Extract the (X, Y) coordinate from the center of the cell holding the provided text.  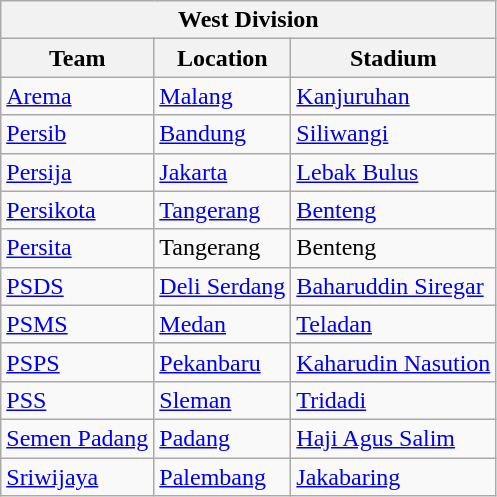
Padang (222, 438)
Persita (78, 248)
Lebak Bulus (394, 172)
Malang (222, 96)
West Division (248, 20)
Sriwijaya (78, 477)
Palembang (222, 477)
Sleman (222, 400)
Persikota (78, 210)
Arema (78, 96)
Team (78, 58)
PSMS (78, 324)
PSS (78, 400)
Teladan (394, 324)
Persija (78, 172)
Kaharudin Nasution (394, 362)
Deli Serdang (222, 286)
Jakarta (222, 172)
Semen Padang (78, 438)
Persib (78, 134)
Baharuddin Siregar (394, 286)
Haji Agus Salim (394, 438)
Bandung (222, 134)
PSPS (78, 362)
Stadium (394, 58)
Pekanbaru (222, 362)
Location (222, 58)
Siliwangi (394, 134)
Jakabaring (394, 477)
Tridadi (394, 400)
PSDS (78, 286)
Kanjuruhan (394, 96)
Medan (222, 324)
